From the cell containing the given text, extract its center point as (X, Y) coordinate. 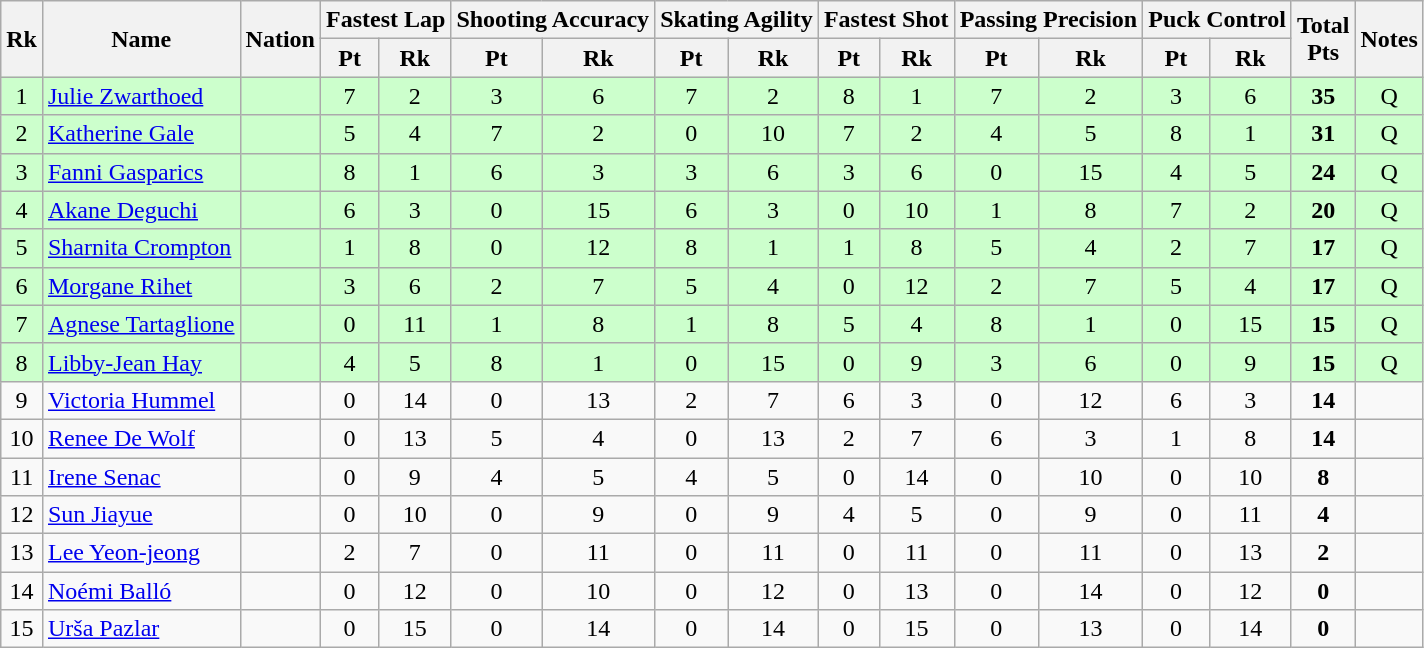
Shooting Accuracy (553, 20)
Nation (280, 39)
Name (141, 39)
Libby-Jean Hay (141, 362)
Notes (1389, 39)
Victoria Hummel (141, 400)
Julie Zwarthoed (141, 96)
Agnese Tartaglione (141, 324)
Urša Pazlar (141, 629)
Sun Jiayue (141, 515)
Fastest Shot (886, 20)
Fanni Gasparics (141, 172)
Passing Precision (1048, 20)
24 (1323, 172)
20 (1323, 210)
Fastest Lap (385, 20)
Akane Deguchi (141, 210)
TotalPts (1323, 39)
Irene Senac (141, 477)
Lee Yeon-jeong (141, 553)
Morgane Rihet (141, 286)
31 (1323, 134)
Skating Agility (737, 20)
Sharnita Crompton (141, 248)
Noémi Balló (141, 591)
Renee De Wolf (141, 438)
Puck Control (1218, 20)
Katherine Gale (141, 134)
35 (1323, 96)
